For the text-containing cell, return its midpoint in [X, Y] coordinate format. 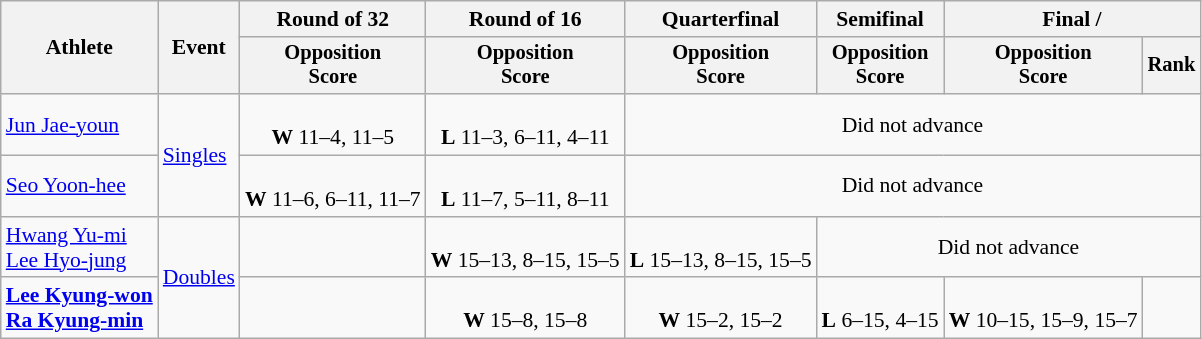
Rank [1172, 66]
Hwang Yu-miLee Hyo-jung [80, 248]
Jun Jae-youn [80, 124]
Round of 16 [526, 19]
L 11–7, 5–11, 8–11 [526, 186]
Round of 32 [333, 19]
Seo Yoon-hee [80, 186]
W 15–8, 15–8 [526, 308]
L 6–15, 4–15 [880, 308]
W 15–2, 15–2 [721, 308]
Quarterfinal [721, 19]
Final / [1072, 19]
W 15–13, 8–15, 15–5 [526, 248]
Athlete [80, 48]
W 10–15, 15–9, 15–7 [1044, 308]
Doubles [199, 278]
W 11–6, 6–11, 11–7 [333, 186]
W 11–4, 11–5 [333, 124]
Event [199, 48]
L 11–3, 6–11, 4–11 [526, 124]
Semifinal [880, 19]
Singles [199, 155]
Lee Kyung-wonRa Kyung-min [80, 308]
L 15–13, 8–15, 15–5 [721, 248]
